Capture the cell that displays the provided text and extract its [x, y] central coordinate. 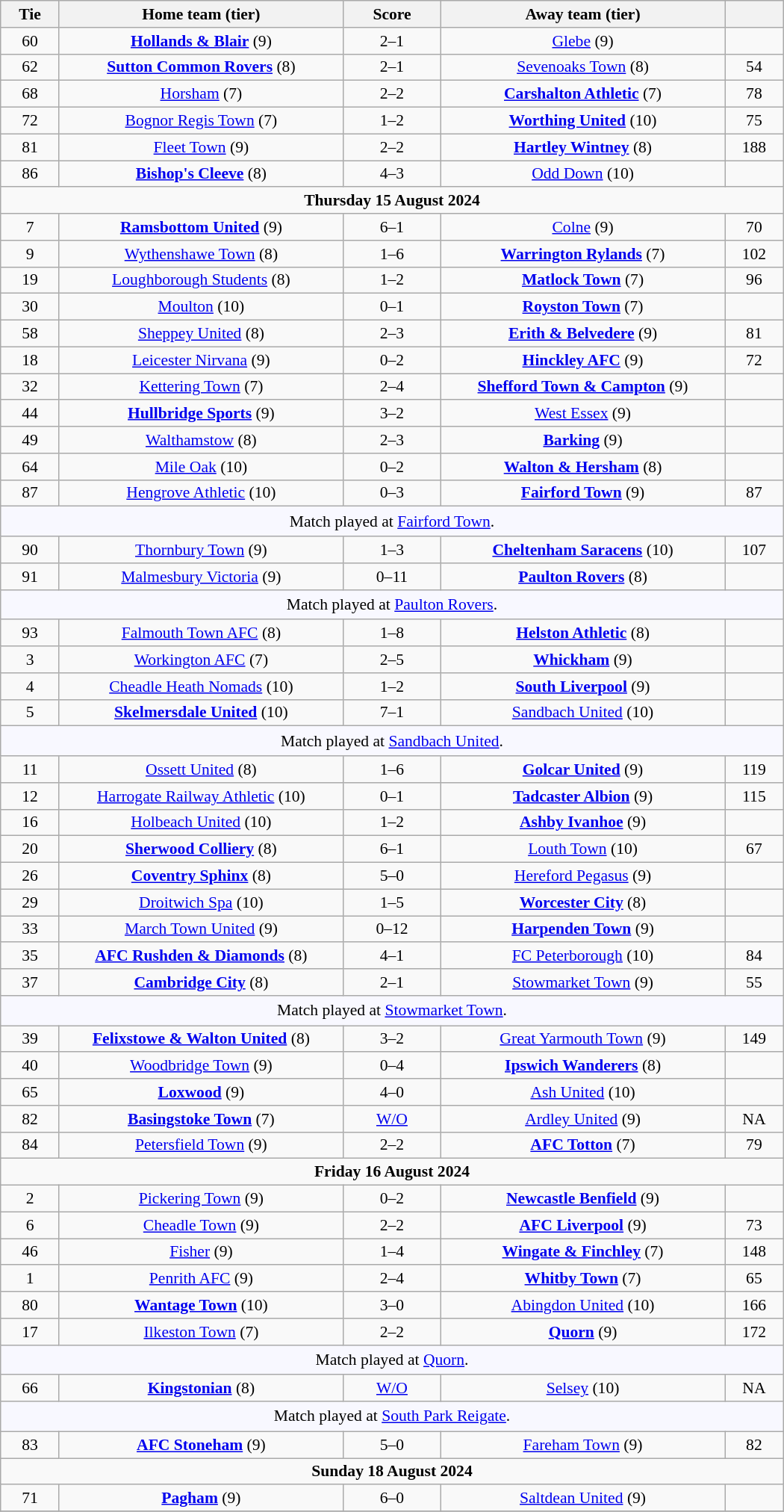
19 [30, 280]
Kettering Town (7) [201, 387]
Selsey (10) [583, 1389]
FC Peterborough (10) [583, 956]
AFC Rushden & Diamonds (8) [201, 956]
Ashby Ivanhoe (9) [583, 822]
Cheadle Town (9) [201, 1225]
0–11 [391, 577]
Petersfield Town (9) [201, 1145]
Whitby Town (7) [583, 1279]
86 [30, 174]
Ramsbottom United (9) [201, 227]
102 [754, 254]
Harrogate Railway Athletic (10) [201, 796]
96 [754, 280]
3–0 [391, 1305]
188 [754, 147]
Abingdon United (10) [583, 1305]
37 [30, 982]
Warrington Rylands (7) [583, 254]
Bishop's Cleeve (8) [201, 174]
Match played at Paulton Rovers. [392, 604]
March Town United (9) [201, 929]
Sutton Common Rovers (8) [201, 67]
66 [30, 1389]
Kingstonian (8) [201, 1389]
Moulton (10) [201, 307]
Sunday 18 August 2024 [392, 1472]
Coventry Sphinx (8) [201, 876]
Great Yarmouth Town (9) [583, 1039]
68 [30, 94]
Saltdean United (9) [583, 1499]
Fisher (9) [201, 1252]
46 [30, 1252]
Sevenoaks Town (8) [583, 67]
49 [30, 440]
Hollands & Blair (9) [201, 41]
Sandbach United (10) [583, 713]
64 [30, 467]
115 [754, 796]
3 [30, 660]
9 [30, 254]
58 [30, 334]
17 [30, 1332]
AFC Totton (7) [583, 1145]
20 [30, 849]
Fairford Town (9) [583, 493]
South Liverpool (9) [583, 687]
4 [30, 687]
11 [30, 769]
Away team (tier) [583, 14]
2 [30, 1199]
Hartley Wintney (8) [583, 147]
2–5 [391, 660]
Match played at Quorn. [392, 1360]
5 [30, 713]
75 [754, 121]
Whickham (9) [583, 660]
62 [30, 67]
90 [30, 550]
Friday 16 August 2024 [392, 1172]
Ossett United (8) [201, 769]
Penrith AFC (9) [201, 1279]
30 [30, 307]
Glebe (9) [583, 41]
AFC Liverpool (9) [583, 1225]
Wythenshawe Town (8) [201, 254]
Match played at South Park Reigate. [392, 1416]
Carshalton Athletic (7) [583, 94]
Paulton Rovers (8) [583, 577]
Ilkeston Town (7) [201, 1332]
Fareham Town (9) [583, 1445]
Match played at Sandbach United. [392, 741]
83 [30, 1445]
Odd Down (10) [583, 174]
93 [30, 633]
54 [754, 67]
AFC Stoneham (9) [201, 1445]
Stowmarket Town (9) [583, 982]
12 [30, 796]
18 [30, 360]
60 [30, 41]
Wingate & Finchley (7) [583, 1252]
Hengrove Athletic (10) [201, 493]
Match played at Stowmarket Town. [392, 1011]
Walthamstow (8) [201, 440]
79 [754, 1145]
78 [754, 94]
Tadcaster Albion (9) [583, 796]
55 [754, 982]
Pagham (9) [201, 1499]
Newcastle Benfield (9) [583, 1199]
Golcar United (9) [583, 769]
70 [754, 227]
26 [30, 876]
Leicester Nirvana (9) [201, 360]
Workington AFC (7) [201, 660]
West Essex (9) [583, 414]
172 [754, 1332]
Felixstowe & Walton United (8) [201, 1039]
1–4 [391, 1252]
Helston Athletic (8) [583, 633]
Holbeach United (10) [201, 822]
Score [391, 14]
7–1 [391, 713]
Thornbury Town (9) [201, 550]
Erith & Belvedere (9) [583, 334]
0–12 [391, 929]
Harpenden Town (9) [583, 929]
Ardley United (9) [583, 1119]
71 [30, 1499]
Pickering Town (9) [201, 1199]
0–3 [391, 493]
1–5 [391, 902]
33 [30, 929]
119 [754, 769]
44 [30, 414]
29 [30, 902]
148 [754, 1252]
Quorn (9) [583, 1332]
Worthing United (10) [583, 121]
Cheltenham Saracens (10) [583, 550]
Walton & Hersham (8) [583, 467]
Hullbridge Sports (9) [201, 414]
1–3 [391, 550]
1 [30, 1279]
Match played at Fairford Town. [392, 521]
Droitwich Spa (10) [201, 902]
Cheadle Heath Nomads (10) [201, 687]
0–4 [391, 1066]
Shefford Town & Campton (9) [583, 387]
Worcester City (8) [583, 902]
Cambridge City (8) [201, 982]
16 [30, 822]
4–3 [391, 174]
6 [30, 1225]
Skelmersdale United (10) [201, 713]
Wantage Town (10) [201, 1305]
Ash United (10) [583, 1092]
Hinckley AFC (9) [583, 360]
1–8 [391, 633]
39 [30, 1039]
35 [30, 956]
Sheppey United (8) [201, 334]
Falmouth Town AFC (8) [201, 633]
Colne (9) [583, 227]
Barking (9) [583, 440]
7 [30, 227]
166 [754, 1305]
Royston Town (7) [583, 307]
107 [754, 550]
73 [754, 1225]
Ipswich Wanderers (8) [583, 1066]
4–0 [391, 1092]
Louth Town (10) [583, 849]
Sherwood Colliery (8) [201, 849]
6–0 [391, 1499]
Hereford Pegasus (9) [583, 876]
91 [30, 577]
Home team (tier) [201, 14]
32 [30, 387]
Basingstoke Town (7) [201, 1119]
Fleet Town (9) [201, 147]
Loughborough Students (8) [201, 280]
Bognor Regis Town (7) [201, 121]
Thursday 15 August 2024 [392, 201]
Loxwood (9) [201, 1092]
Matlock Town (7) [583, 280]
Woodbridge Town (9) [201, 1066]
40 [30, 1066]
149 [754, 1039]
Tie [30, 14]
80 [30, 1305]
Malmesbury Victoria (9) [201, 577]
67 [754, 849]
4–1 [391, 956]
Horsham (7) [201, 94]
Mile Oak (10) [201, 467]
